Determine the [X, Y] coordinate at the center of the cell enclosing the given text.  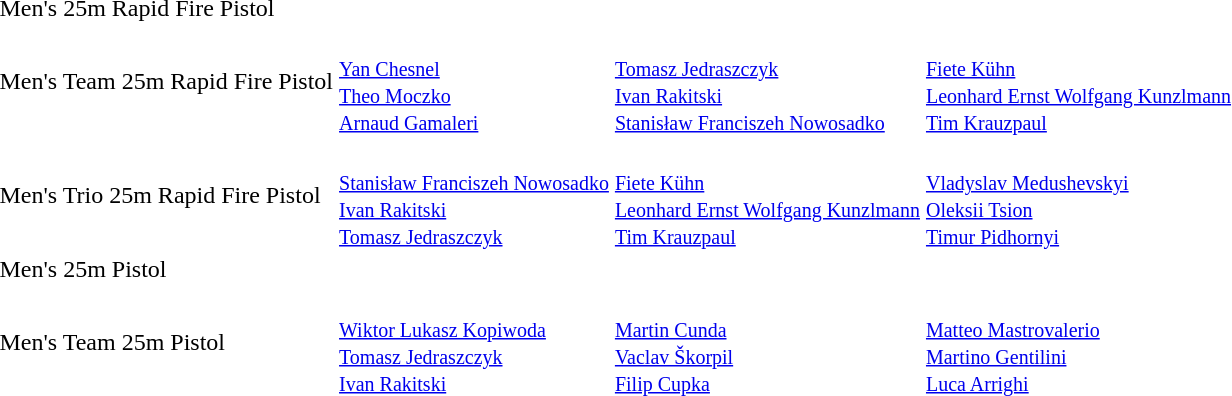
Yan ChesnelTheo MoczkoArnaud Gamaleri [474, 82]
Vladyslav MedushevskyiOleksii TsionTimur Pidhornyi [1078, 196]
Stanisław Franciszeh NowosadkoIvan RakitskiTomasz Jedraszczyk [474, 196]
Tomasz JedraszczykIvan RakitskiStanisław Franciszeh Nowosadko [767, 82]
